Extract the (X, Y) coordinate from the center of the cell holding the provided text.  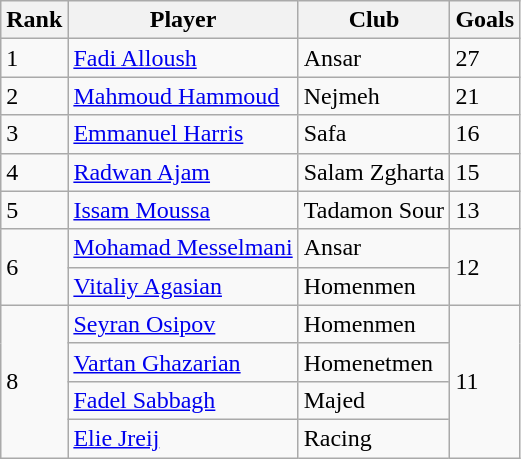
21 (485, 96)
Vartan Ghazarian (183, 362)
Majed (374, 400)
Issam Moussa (183, 210)
8 (34, 381)
3 (34, 134)
Mohamad Messelmani (183, 248)
Rank (34, 20)
Homenetmen (374, 362)
2 (34, 96)
6 (34, 267)
11 (485, 381)
Goals (485, 20)
16 (485, 134)
4 (34, 172)
Racing (374, 438)
Fadel Sabbagh (183, 400)
5 (34, 210)
Emmanuel Harris (183, 134)
27 (485, 58)
Radwan Ajam (183, 172)
Mahmoud Hammoud (183, 96)
Vitaliy Agasian (183, 286)
Safa (374, 134)
13 (485, 210)
Seyran Osipov (183, 324)
Player (183, 20)
Nejmeh (374, 96)
12 (485, 267)
Club (374, 20)
1 (34, 58)
Salam Zgharta (374, 172)
15 (485, 172)
Fadi Alloush (183, 58)
Elie Jreij (183, 438)
Tadamon Sour (374, 210)
